Search for the cell housing the specified text and yield its [x, y] center coordinate. 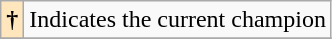
Indicates the current champion [178, 20]
† [12, 20]
